Provide the (X, Y) coordinate of the cell's center where the given text is located.  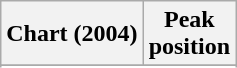
Chart (2004) (72, 34)
Peak position (189, 34)
